Pinpoint the cell where the given text exists, returning its (x, y) midpoint coordinate. 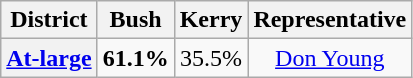
Kerry (211, 20)
Bush (136, 20)
Don Young (330, 58)
Representative (330, 20)
61.1% (136, 58)
35.5% (211, 58)
At-large (49, 58)
District (49, 20)
